Extract the (X, Y) coordinate from the center of the cell holding the provided text.  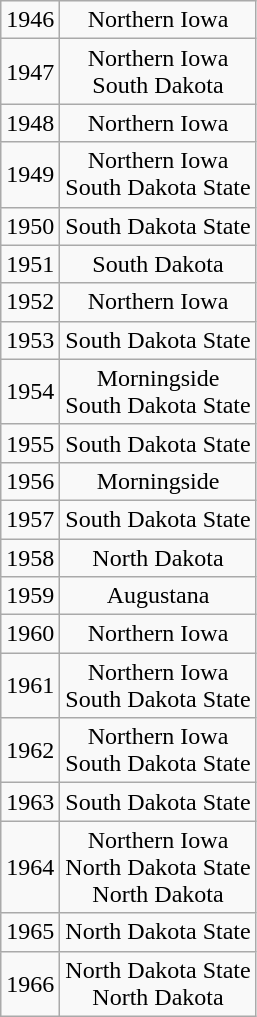
North Dakota (158, 557)
1954 (30, 392)
Northern IowaSouth Dakota (158, 72)
Morningside (158, 481)
1946 (30, 20)
1956 (30, 481)
1957 (30, 519)
1959 (30, 596)
1965 (30, 932)
South Dakota (158, 264)
1952 (30, 302)
1955 (30, 443)
1953 (30, 340)
1960 (30, 634)
1947 (30, 72)
1948 (30, 123)
North Dakota StateNorth Dakota (158, 984)
1958 (30, 557)
Northern IowaNorth Dakota StateNorth Dakota (158, 867)
1963 (30, 802)
1961 (30, 686)
1966 (30, 984)
MorningsideSouth Dakota State (158, 392)
1964 (30, 867)
1951 (30, 264)
1950 (30, 226)
North Dakota State (158, 932)
Augustana (158, 596)
1949 (30, 174)
1962 (30, 750)
